Find where the given text appears and provide that cell's center as (X, Y) coordinate. 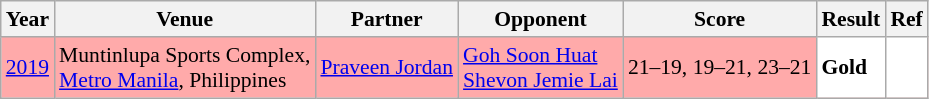
Opponent (540, 19)
Praveen Jordan (386, 68)
Goh Soon Huat Shevon Jemie Lai (540, 68)
21–19, 19–21, 23–21 (720, 68)
Result (850, 19)
Gold (850, 68)
2019 (28, 68)
Venue (184, 19)
Ref (906, 19)
Partner (386, 19)
Muntinlupa Sports Complex,Metro Manila, Philippines (184, 68)
Year (28, 19)
Score (720, 19)
